Locate the cell with the specified text and output its [X, Y] center coordinate. 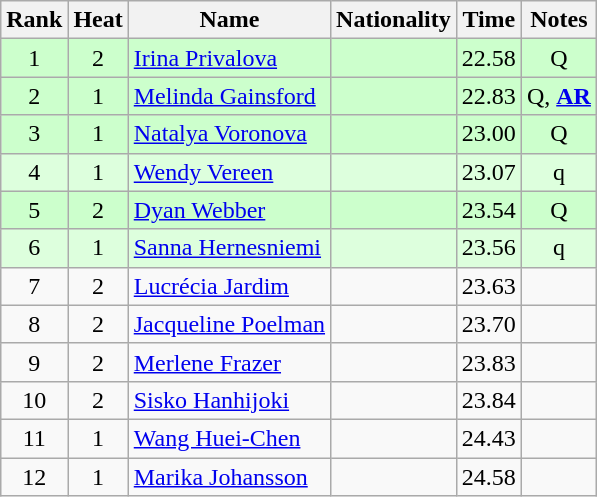
23.56 [488, 248]
Rank [34, 20]
22.83 [488, 96]
Heat [98, 20]
23.70 [488, 324]
Time [488, 20]
Q, AR [558, 96]
23.83 [488, 362]
Sanna Hernesniemi [229, 248]
Merlene Frazer [229, 362]
Jacqueline Poelman [229, 324]
Nationality [394, 20]
Marika Johansson [229, 477]
23.54 [488, 210]
4 [34, 172]
7 [34, 286]
23.84 [488, 400]
23.07 [488, 172]
23.00 [488, 134]
Dyan Webber [229, 210]
Name [229, 20]
Melinda Gainsford [229, 96]
Notes [558, 20]
23.63 [488, 286]
12 [34, 477]
5 [34, 210]
Irina Privalova [229, 58]
9 [34, 362]
6 [34, 248]
8 [34, 324]
Lucrécia Jardim [229, 286]
3 [34, 134]
24.58 [488, 477]
Sisko Hanhijoki [229, 400]
Natalya Voronova [229, 134]
22.58 [488, 58]
24.43 [488, 438]
11 [34, 438]
Wendy Vereen [229, 172]
Wang Huei-Chen [229, 438]
10 [34, 400]
